Locate the cell with the specified text and output its [x, y] center coordinate. 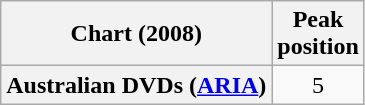
5 [318, 85]
Australian DVDs (ARIA) [136, 85]
Chart (2008) [136, 34]
Peakposition [318, 34]
